Locate the cell with the specified text and output its (X, Y) center coordinate. 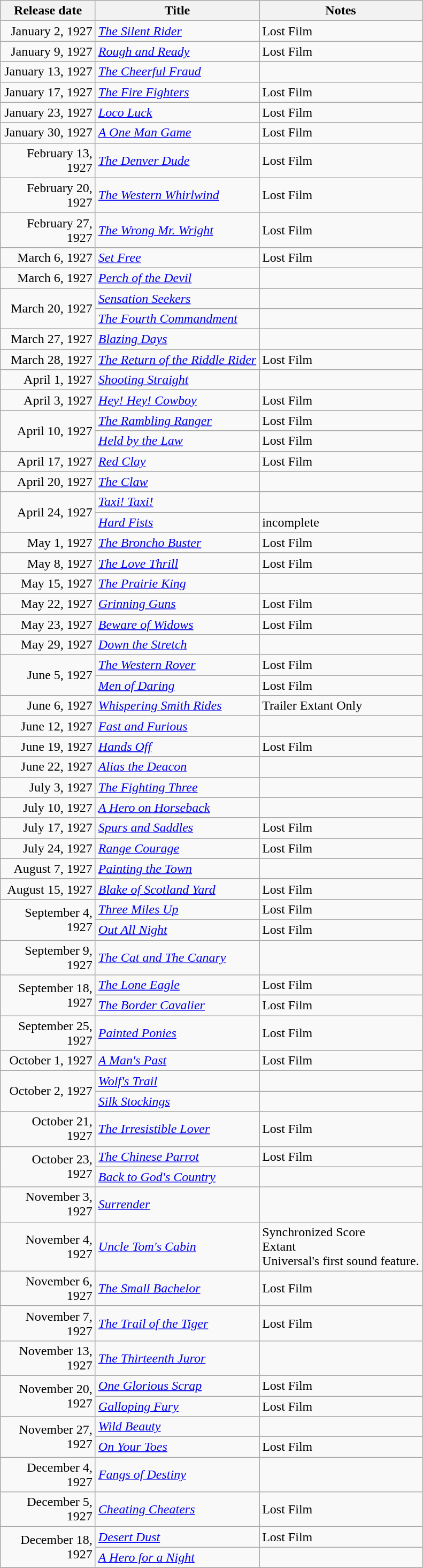
The Border Cavalier (177, 1006)
Sensation Seekers (177, 298)
Painting the Town (177, 869)
February 13, 1927 (48, 161)
May 1, 1927 (48, 543)
The Small Bachelor (177, 1289)
The Cheerful Fraud (177, 72)
Shooting Straight (177, 380)
Spurs and Saddles (177, 828)
January 9, 1927 (48, 51)
Rough and Ready (177, 51)
January 17, 1927 (48, 92)
Back to God's Country (177, 1177)
Wolf's Trail (177, 1081)
The Western Whirlwind (177, 195)
The Trail of the Tiger (177, 1323)
The Broncho Buster (177, 543)
Blazing Days (177, 339)
June 6, 1927 (48, 706)
The Cat and The Canary (177, 957)
Hands Off (177, 747)
A Hero for a Night (177, 1557)
January 2, 1927 (48, 31)
The Love Thrill (177, 563)
Release date (48, 11)
Alias the Deacon (177, 767)
The Chinese Parrot (177, 1156)
November 6, 1927 (48, 1289)
March 20, 1927 (48, 308)
The Fourth Commandment (177, 319)
Painted Ponies (177, 1033)
March 27, 1927 (48, 339)
October 23, 1927 (48, 1167)
Fast and Furious (177, 726)
Desert Dust (177, 1537)
The Thirteenth Juror (177, 1358)
September 4, 1927 (48, 919)
The Irresistible Lover (177, 1129)
The Wrong Mr. Wright (177, 230)
December 5, 1927 (48, 1509)
July 10, 1927 (48, 808)
Fangs of Destiny (177, 1475)
Whispering Smith Rides (177, 706)
The Fighting Three (177, 787)
Out All Night (177, 930)
Grinning Guns (177, 604)
A One Man Game (177, 133)
Three Miles Up (177, 909)
The Return of the Riddle Rider (177, 360)
May 23, 1927 (48, 625)
January 13, 1927 (48, 72)
June 22, 1927 (48, 767)
July 24, 1927 (48, 848)
Silk Stockings (177, 1101)
Trailer Extant Only (341, 706)
A Man's Past (177, 1061)
June 12, 1927 (48, 726)
January 23, 1927 (48, 112)
The Claw (177, 482)
Surrender (177, 1204)
September 9, 1927 (48, 957)
Held by the Law (177, 441)
Galloping Fury (177, 1406)
November 20, 1927 (48, 1396)
On Your Toes (177, 1447)
May 29, 1927 (48, 645)
May 15, 1927 (48, 583)
March 28, 1927 (48, 360)
May 22, 1927 (48, 604)
November 4, 1927 (48, 1246)
June 19, 1927 (48, 747)
The Denver Dude (177, 161)
The Lone Eagle (177, 985)
A Hero on Horseback (177, 808)
Men of Daring (177, 686)
Hey! Hey! Cowboy (177, 400)
September 18, 1927 (48, 995)
The Silent Rider (177, 31)
The Rambling Ranger (177, 421)
August 15, 1927 (48, 889)
Range Courage (177, 848)
May 8, 1927 (48, 563)
April 24, 1927 (48, 512)
Title (177, 11)
October 21, 1927 (48, 1129)
November 3, 1927 (48, 1204)
Beware of Widows (177, 625)
Taxi! Taxi! (177, 502)
April 3, 1927 (48, 400)
October 1, 1927 (48, 1061)
April 20, 1927 (48, 482)
The Prairie King (177, 583)
Wild Beauty (177, 1427)
Perch of the Devil (177, 278)
Synchronized ScoreExtantUniversal's first sound feature. (341, 1246)
November 27, 1927 (48, 1437)
February 20, 1927 (48, 195)
Down the Stretch (177, 645)
Notes (341, 11)
August 7, 1927 (48, 869)
June 5, 1927 (48, 675)
Set Free (177, 257)
Red Clay (177, 461)
September 25, 1927 (48, 1033)
December 4, 1927 (48, 1475)
One Glorious Scrap (177, 1386)
February 27, 1927 (48, 230)
April 1, 1927 (48, 380)
Blake of Scotland Yard (177, 889)
November 13, 1927 (48, 1358)
Cheating Cheaters (177, 1509)
July 3, 1927 (48, 787)
Hard Fists (177, 522)
The Western Rover (177, 665)
November 7, 1927 (48, 1323)
incomplete (341, 522)
July 17, 1927 (48, 828)
April 17, 1927 (48, 461)
January 30, 1927 (48, 133)
Uncle Tom's Cabin (177, 1246)
October 2, 1927 (48, 1091)
Loco Luck (177, 112)
April 10, 1927 (48, 431)
December 18, 1927 (48, 1547)
The Fire Fighters (177, 92)
